Determine the [X, Y] coordinate at the center of the cell enclosing the given text.  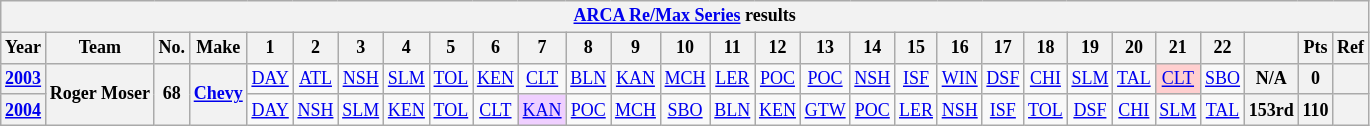
12 [778, 48]
11 [732, 48]
14 [872, 48]
0 [1316, 78]
Pts [1316, 48]
N/A [1271, 78]
6 [496, 48]
ATL [316, 78]
110 [1316, 110]
2003 [24, 78]
9 [636, 48]
17 [1003, 48]
GTW [825, 110]
10 [685, 48]
3 [361, 48]
Make [218, 48]
20 [1134, 48]
13 [825, 48]
153rd [1271, 110]
1 [270, 48]
Chevy [218, 94]
ARCA Re/Max Series results [685, 16]
Year [24, 48]
18 [1046, 48]
8 [588, 48]
68 [172, 94]
Team [100, 48]
4 [407, 48]
16 [960, 48]
22 [1223, 48]
2004 [24, 110]
15 [916, 48]
WIN [960, 78]
Ref [1351, 48]
19 [1090, 48]
7 [542, 48]
Roger Moser [100, 94]
5 [450, 48]
2 [316, 48]
21 [1178, 48]
No. [172, 48]
